Capture the cell that displays the provided text and extract its (X, Y) central coordinate. 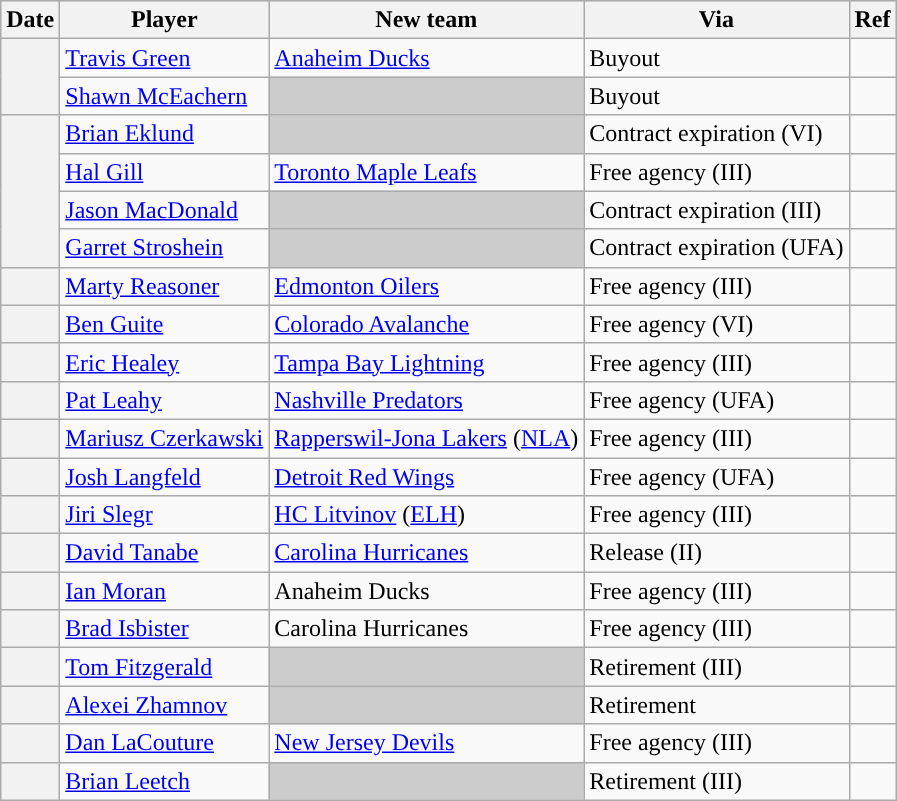
Tampa Bay Lightning (426, 362)
Josh Langfeld (164, 477)
Shawn McEachern (164, 96)
Tom Fitzgerald (164, 667)
Via (716, 20)
Hal Gill (164, 172)
Eric Healey (164, 362)
Retirement (716, 705)
Ref (872, 20)
Mariusz Czerkawski (164, 438)
New team (426, 20)
Player (164, 20)
Toronto Maple Leafs (426, 172)
Date (30, 20)
HC Litvinov (ELH) (426, 515)
Pat Leahy (164, 400)
Rapperswil-Jona Lakers (NLA) (426, 438)
Dan LaCouture (164, 743)
Ian Moran (164, 591)
Jason MacDonald (164, 210)
Contract expiration (III) (716, 210)
Release (II) (716, 553)
Nashville Predators (426, 400)
Contract expiration (VI) (716, 134)
Brad Isbister (164, 629)
Ben Guite (164, 324)
Alexei Zhamnov (164, 705)
Brian Eklund (164, 134)
Colorado Avalanche (426, 324)
Marty Reasoner (164, 286)
Jiri Slegr (164, 515)
Travis Green (164, 58)
Edmonton Oilers (426, 286)
Detroit Red Wings (426, 477)
Free agency (VI) (716, 324)
Garret Stroshein (164, 248)
New Jersey Devils (426, 743)
Brian Leetch (164, 781)
David Tanabe (164, 553)
Contract expiration (UFA) (716, 248)
